Locate the cell with the specified text and output its [X, Y] center coordinate. 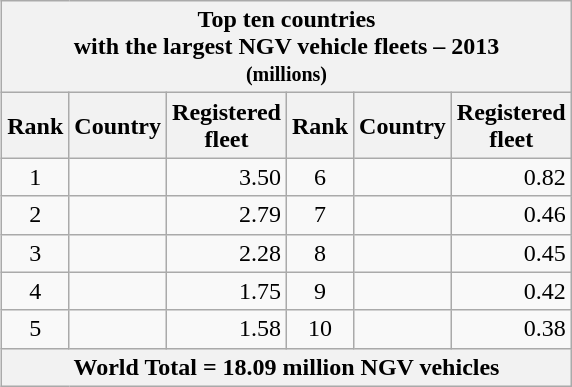
7 [320, 215]
5 [36, 329]
0.42 [511, 291]
6 [320, 177]
2.79 [227, 215]
2 [36, 215]
3 [36, 253]
1.75 [227, 291]
3.50 [227, 177]
World Total = 18.09 million NGV vehicles [287, 367]
0.82 [511, 177]
1 [36, 177]
0.46 [511, 215]
4 [36, 291]
2.28 [227, 253]
0.38 [511, 329]
0.45 [511, 253]
1.58 [227, 329]
Top ten countrieswith the largest NGV vehicle fleets – 2013(millions) [287, 47]
9 [320, 291]
10 [320, 329]
8 [320, 253]
